Provide the (X, Y) coordinate of the cell's center where the given text is located.  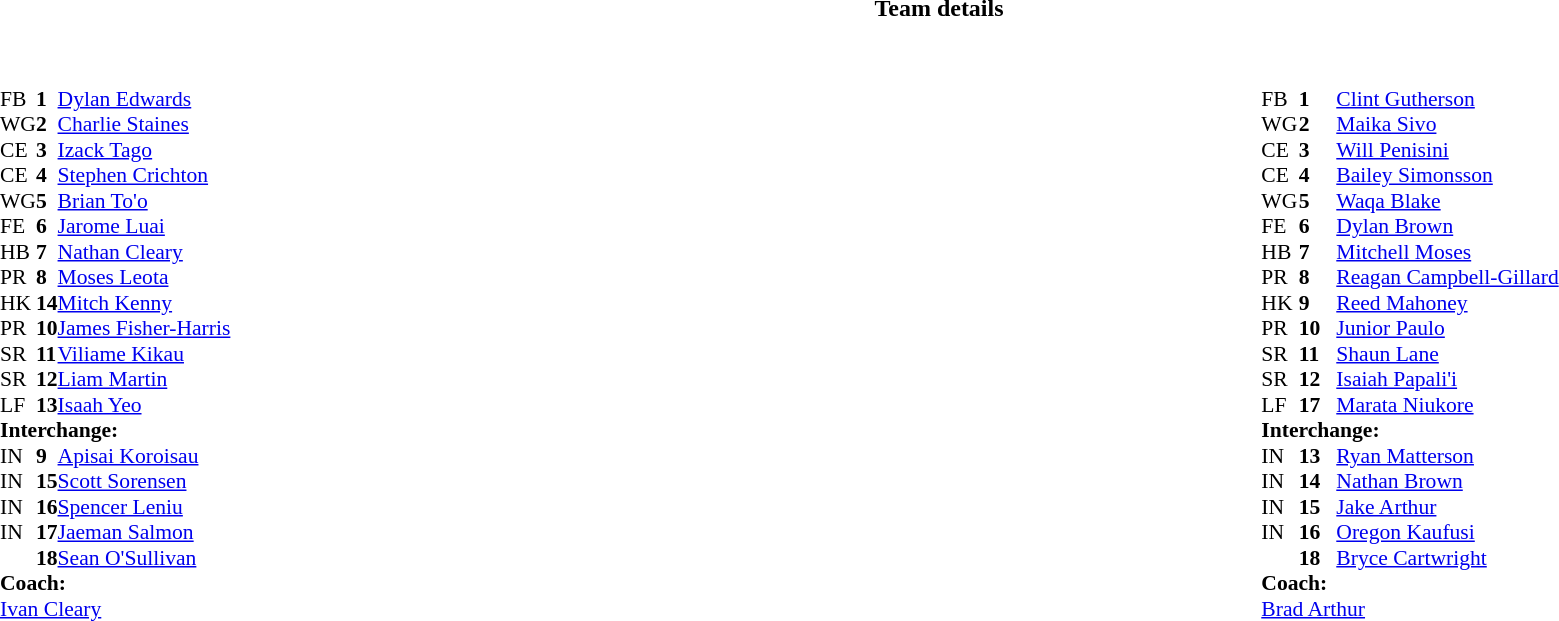
Maika Sivo (1447, 125)
Will Penisini (1447, 150)
Izack Tago (144, 150)
James Fisher-Harris (144, 329)
Jake Arthur (1447, 507)
Stephen Crichton (144, 175)
Nathan Cleary (144, 252)
Viliame Kikau (144, 354)
Bryce Cartwright (1447, 558)
Nathan Brown (1447, 481)
Clint Gutherson (1447, 99)
Mitch Kenny (144, 303)
Waqa Blake (1447, 201)
Dylan Edwards (144, 99)
Apisai Koroisau (144, 456)
Jarome Luai (144, 227)
Shaun Lane (1447, 354)
Scott Sorensen (144, 481)
Spencer Leniu (144, 507)
Brian To'o (144, 201)
Ryan Matterson (1447, 456)
Isaah Yeo (144, 405)
Dylan Brown (1447, 227)
Isaiah Papali'i (1447, 379)
Reagan Campbell-Gillard (1447, 277)
Moses Leota (144, 277)
Reed Mahoney (1447, 303)
Sean O'Sullivan (144, 558)
Junior Paulo (1447, 329)
Oregon Kaufusi (1447, 533)
Jaeman Salmon (144, 533)
Bailey Simonsson (1447, 175)
Mitchell Moses (1447, 252)
Marata Niukore (1447, 405)
Charlie Staines (144, 125)
Liam Martin (144, 379)
